Return the [X, Y] coordinate for the center point of the cell that contains the specified text.  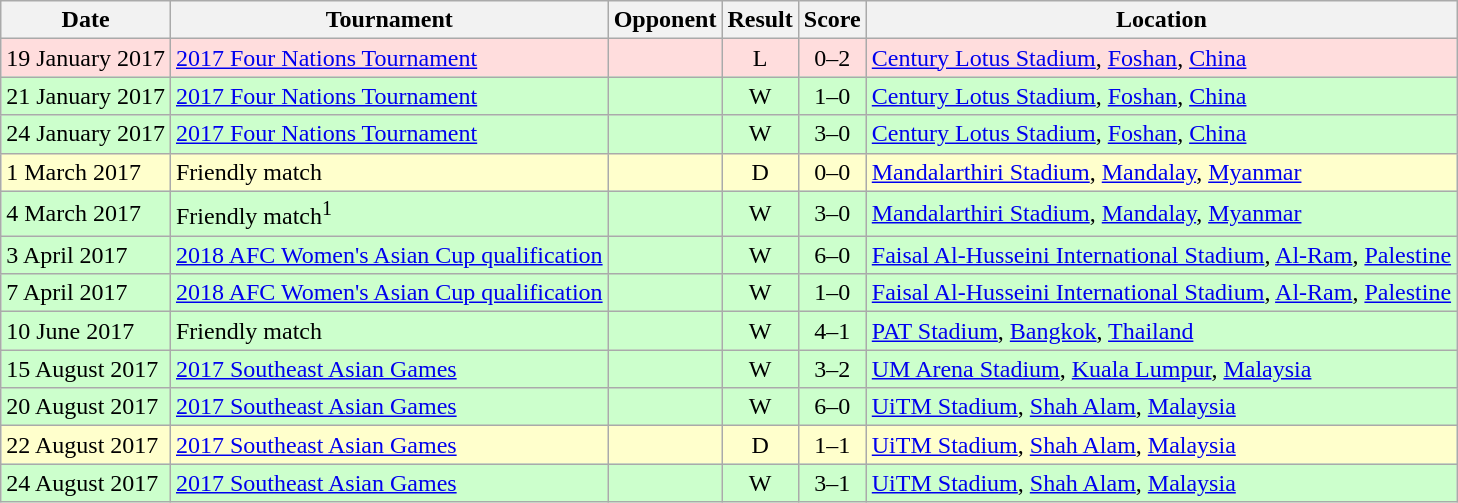
22 August 2017 [86, 445]
19 January 2017 [86, 58]
24 January 2017 [86, 134]
15 August 2017 [86, 369]
24 August 2017 [86, 483]
10 June 2017 [86, 331]
7 April 2017 [86, 293]
3 April 2017 [86, 255]
1–1 [832, 445]
Result [760, 20]
Score [832, 20]
L [760, 58]
0–2 [832, 58]
4 March 2017 [86, 214]
4–1 [832, 331]
Date [86, 20]
3–2 [832, 369]
1 March 2017 [86, 172]
PAT Stadium, Bangkok, Thailand [1161, 331]
20 August 2017 [86, 407]
0–0 [832, 172]
3–1 [832, 483]
Location [1161, 20]
UM Arena Stadium, Kuala Lumpur, Malaysia [1161, 369]
21 January 2017 [86, 96]
Tournament [389, 20]
Friendly match1 [389, 214]
Opponent [665, 20]
